Detect which cell encompasses the target text, then output its (x, y) center coordinate. 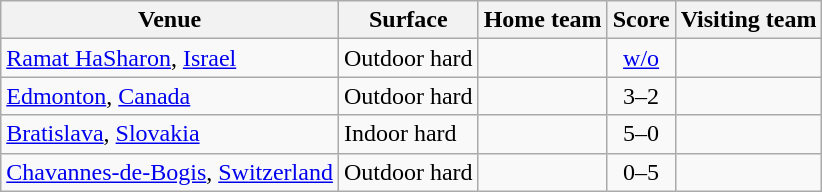
5–0 (641, 134)
3–2 (641, 96)
Ramat HaSharon, Israel (170, 58)
0–5 (641, 172)
Score (641, 20)
Venue (170, 20)
w/o (641, 58)
Home team (542, 20)
Bratislava, Slovakia (170, 134)
Chavannes-de-Bogis, Switzerland (170, 172)
Indoor hard (408, 134)
Edmonton, Canada (170, 96)
Surface (408, 20)
Visiting team (748, 20)
